Identify which cell holds the provided text, then report its [X, Y] central coordinate. 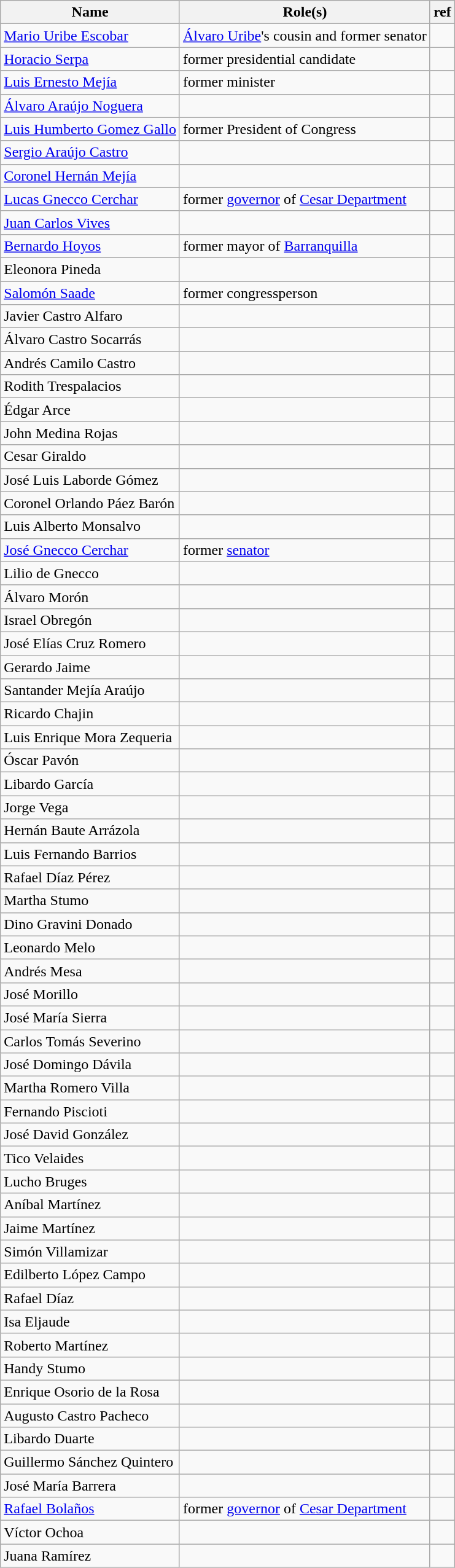
Ricardo Chajin [90, 714]
José David González [90, 1135]
Rodith Trespalacios [90, 386]
Cesar Giraldo [90, 457]
Isa Eljaude [90, 1322]
Eleonora Pineda [90, 269]
Jorge Vega [90, 807]
José Luis Laborde Gómez [90, 480]
Leonardo Melo [90, 947]
Javier Castro Alfaro [90, 316]
José Morillo [90, 994]
José Domingo Dávila [90, 1065]
Lucho Bruges [90, 1182]
Sergio Araújo Castro [90, 152]
Martha Stumo [90, 901]
Dino Gravini Donado [90, 924]
Role(s) [305, 12]
Rafael Bolaños [90, 1509]
Lilio de Gnecco [90, 573]
Álvaro Uribe's cousin and former senator [305, 36]
Óscar Pavón [90, 761]
ref [442, 12]
Libardo García [90, 784]
Andrés Mesa [90, 971]
Coronel Orlando Páez Barón [90, 503]
Santander Mejía Araújo [90, 691]
Álvaro Castro Socarrás [90, 340]
Juana Ramírez [90, 1556]
Enrique Osorio de la Rosa [90, 1392]
Álvaro Araújo Noguera [90, 106]
Hernán Baute Arrázola [90, 831]
John Medina Rojas [90, 433]
Israel Obregón [90, 620]
Handy Stumo [90, 1368]
former President of Congress [305, 129]
Tico Velaides [90, 1158]
José María Sierra [90, 1017]
Lucas Gnecco Cerchar [90, 199]
Rafael Díaz [90, 1298]
Bernardo Hoyos [90, 246]
Horacio Serpa [90, 59]
former congressperson [305, 293]
former presidential candidate [305, 59]
Salomón Saade [90, 293]
Augusto Castro Pacheco [90, 1415]
Libardo Duarte [90, 1439]
Carlos Tomás Severino [90, 1041]
Coronel Hernán Mejía [90, 176]
Mario Uribe Escobar [90, 36]
Martha Romero Villa [90, 1088]
Name [90, 12]
former minister [305, 82]
Álvaro Morón [90, 597]
Simón Villamizar [90, 1252]
Luis Fernando Barrios [90, 854]
Luis Enrique Mora Zequeria [90, 737]
Víctor Ochoa [90, 1532]
José María Barrera [90, 1486]
Guillermo Sánchez Quintero [90, 1462]
José Gnecco Cerchar [90, 550]
Juan Carlos Vives [90, 222]
former mayor of Barranquilla [305, 246]
José Elías Cruz Romero [90, 643]
Rafael Díaz Pérez [90, 877]
Luis Ernesto Mejía [90, 82]
Roberto Martínez [90, 1345]
former senator [305, 550]
Jaime Martínez [90, 1228]
Edilberto López Campo [90, 1275]
Fernando Piscioti [90, 1111]
Aníbal Martínez [90, 1205]
Andrés Camilo Castro [90, 363]
Luis Alberto Monsalvo [90, 527]
Édgar Arce [90, 410]
Luis Humberto Gomez Gallo [90, 129]
Gerardo Jaime [90, 667]
